Determine the [x, y] coordinate at the center of the cell enclosing the given text.  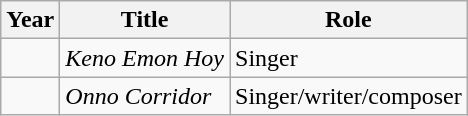
Keno Emon Hoy [145, 58]
Year [30, 20]
Singer/writer/composer [349, 96]
Singer [349, 58]
Onno Corridor [145, 96]
Title [145, 20]
Role [349, 20]
